For the text-containing cell, return its midpoint in (X, Y) coordinate format. 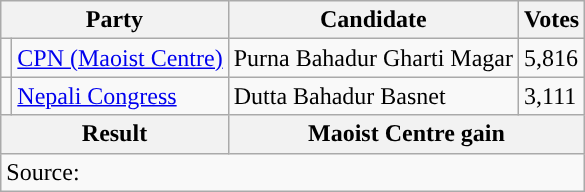
Votes (552, 20)
5,816 (552, 58)
Nepali Congress (120, 96)
Result (114, 134)
Maoist Centre gain (406, 134)
3,111 (552, 96)
Dutta Bahadur Basnet (373, 96)
Party (114, 20)
CPN (Maoist Centre) (120, 58)
Source: (293, 172)
Candidate (373, 20)
Purna Bahadur Gharti Magar (373, 58)
